Extract the [X, Y] coordinate from the center of the cell holding the provided text.  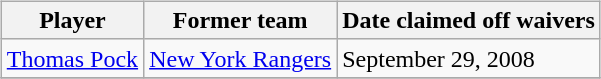
New York Rangers [240, 58]
Thomas Pock [72, 58]
Date claimed off waivers [469, 20]
September 29, 2008 [469, 58]
Player [72, 20]
Former team [240, 20]
